From the cell containing the given text, extract its center point as [x, y] coordinate. 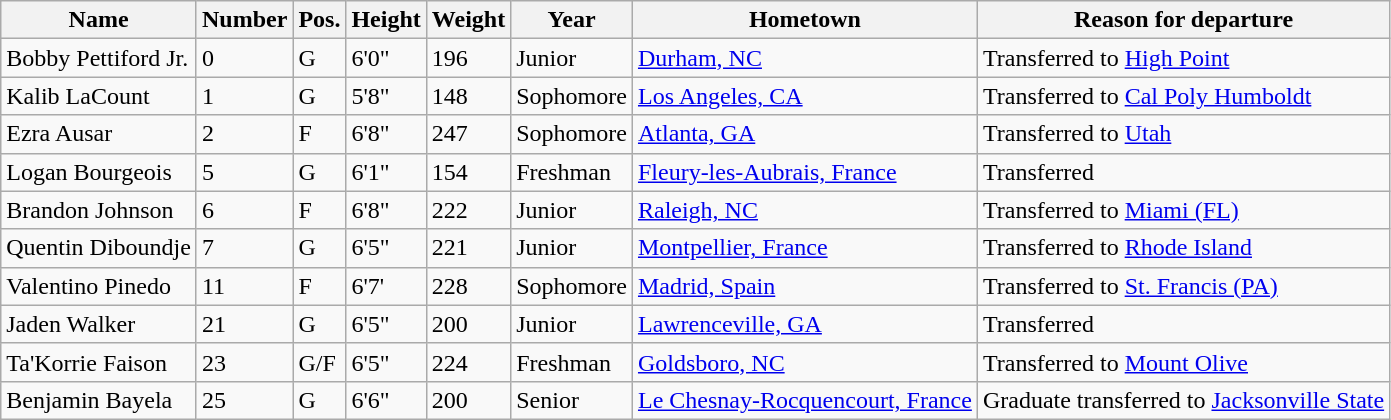
224 [468, 362]
Ta'Korrie Faison [99, 362]
Los Angeles, CA [804, 96]
7 [244, 248]
Atlanta, GA [804, 134]
11 [244, 286]
Montpellier, France [804, 248]
21 [244, 324]
Jaden Walker [99, 324]
Hometown [804, 20]
Brandon Johnson [99, 210]
Raleigh, NC [804, 210]
Valentino Pinedo [99, 286]
247 [468, 134]
Lawrenceville, GA [804, 324]
Ezra Ausar [99, 134]
23 [244, 362]
Transferred to High Point [1183, 58]
Transferred to Cal Poly Humboldt [1183, 96]
228 [468, 286]
Madrid, Spain [804, 286]
25 [244, 400]
Transferred to Rhode Island [1183, 248]
Kalib LaCount [99, 96]
Transferred to Miami (FL) [1183, 210]
6'0" [386, 58]
196 [468, 58]
221 [468, 248]
Pos. [320, 20]
Transferred to St. Francis (PA) [1183, 286]
222 [468, 210]
Fleury-les-Aubrais, France [804, 172]
6'7' [386, 286]
Le Chesnay-Rocquencourt, France [804, 400]
Senior [572, 400]
1 [244, 96]
5 [244, 172]
Logan Bourgeois [99, 172]
Transferred to Utah [1183, 134]
Weight [468, 20]
Durham, NC [804, 58]
148 [468, 96]
Goldsboro, NC [804, 362]
Bobby Pettiford Jr. [99, 58]
Graduate transferred to Jacksonville State [1183, 400]
0 [244, 58]
Benjamin Bayela [99, 400]
6 [244, 210]
Name [99, 20]
Number [244, 20]
2 [244, 134]
Quentin Diboundje [99, 248]
6'6" [386, 400]
6'1" [386, 172]
5'8" [386, 96]
G/F [320, 362]
154 [468, 172]
Transferred to Mount Olive [1183, 362]
Reason for departure [1183, 20]
Year [572, 20]
Height [386, 20]
